Determine the (x, y) coordinate at the center of the cell enclosing the given text.  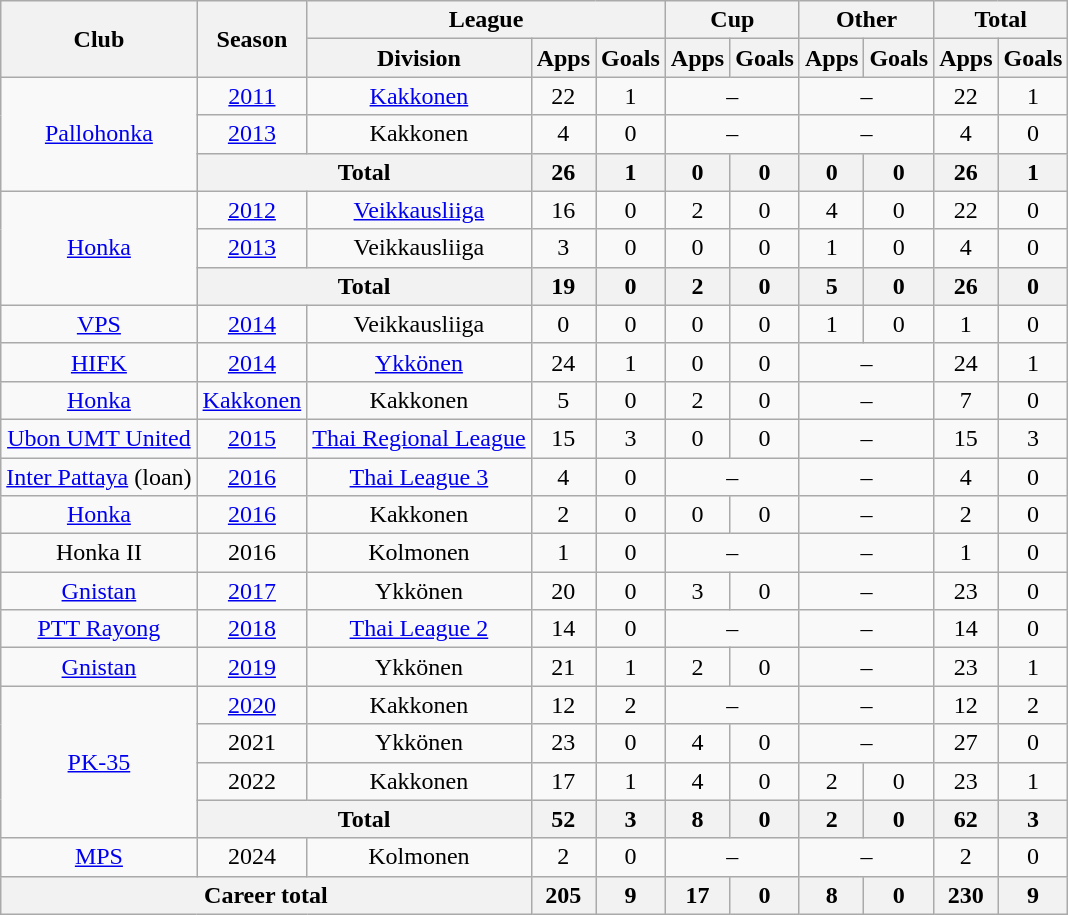
2017 (252, 591)
52 (563, 819)
27 (966, 743)
Thai League 3 (419, 477)
Club (99, 39)
Thai League 2 (419, 629)
Other (866, 20)
Division (419, 58)
Thai Regional League (419, 438)
VPS (99, 324)
230 (966, 895)
16 (563, 210)
League (486, 20)
20 (563, 591)
Cup (732, 20)
2019 (252, 667)
Ubon UMT United (99, 438)
7 (966, 400)
2018 (252, 629)
Season (252, 39)
62 (966, 819)
Honka II (99, 553)
2021 (252, 743)
2022 (252, 781)
2012 (252, 210)
MPS (99, 857)
21 (563, 667)
2011 (252, 96)
HIFK (99, 362)
2024 (252, 857)
PTT Rayong (99, 629)
Pallohonka (99, 134)
205 (563, 895)
19 (563, 286)
2015 (252, 438)
Career total (266, 895)
Inter Pattaya (loan) (99, 477)
PK-35 (99, 762)
2020 (252, 705)
